Search for the cell housing the specified text and yield its [x, y] center coordinate. 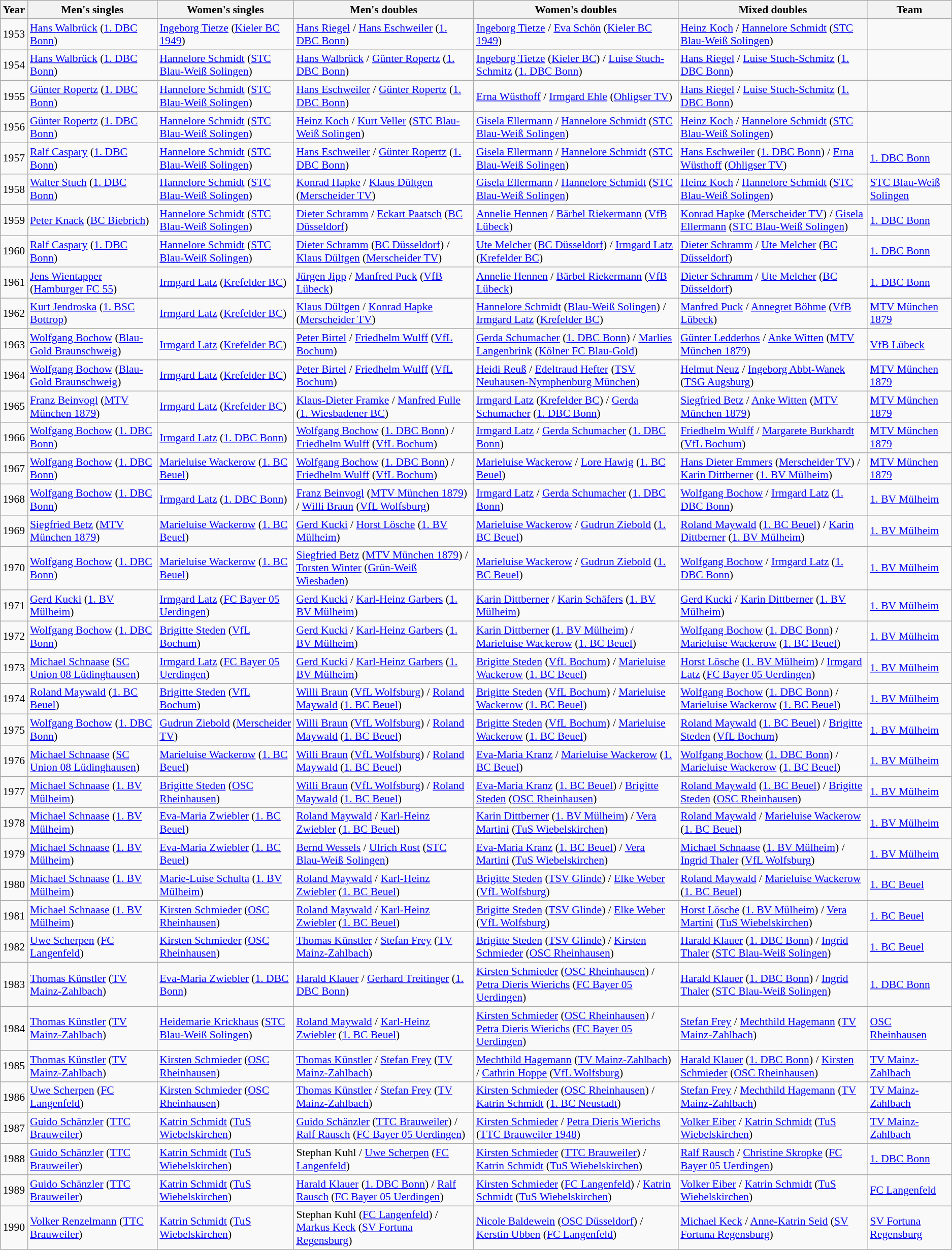
Peter Knack (BC Biebrich) [92, 220]
Kirsten Schmieder (TTC Brauweiler) / Katrin Schmidt (TuS Wiebelskirchen) [576, 1160]
Roland Maywald (1. BC Beuel) / Brigitte Steden (VfL Bochum) [773, 730]
Michael Keck / Anne-Katrin Seid (SV Fortuna Regensburg) [773, 1228]
Walter Stuch (1. DBC Bonn) [92, 189]
Konrad Hapke / Klaus Dültgen (Merscheider TV) [383, 189]
Ute Melcher (BC Düsseldorf) / Irmgard Latz (Krefelder BC) [576, 252]
1988 [14, 1160]
Heidemarie Krickhaus (STC Blau-Weiß Solingen) [225, 1029]
1967 [14, 469]
FC Langenfeld [909, 1190]
Hans Dieter Emmers (Merscheider TV) / Karin Dittberner (1. BV Mülheim) [773, 469]
Ingeborg Tietze (Kieler BC) / Luise Stuch-Schmitz (1. DBC Bonn) [576, 65]
1984 [14, 1029]
Klaus Dültgen / Konrad Hapke (Merscheider TV) [383, 314]
1970 [14, 569]
Erna Wüsthoff / Irmgard Ehle (Ohligser TV) [576, 96]
1985 [14, 1066]
Guido Schänzler (TTC Brauweiler) / Ralf Rausch (FC Bayer 05 Uerdingen) [383, 1128]
Dieter Schramm / Eckart Paatsch (BC Düsseldorf) [383, 220]
Michael Schnaase (1. BV Mülheim) / Ingrid Thaler (VfL Wolfsburg) [773, 854]
Gerd Kucki (1. BV Mülheim) [92, 606]
1959 [14, 220]
Kirsten Schmieder / Petra Dieris Wierichs (TTC Brauweiler 1948) [576, 1128]
Bernd Wessels / Ulrich Rost (STC Blau-Weiß Solingen) [383, 854]
Brigitte Steden (OSC Rheinhausen) [225, 792]
Stephan Kuhl (FC Langenfeld) / Markus Keck (SV Fortuna Regensburg) [383, 1228]
1968 [14, 500]
Franz Beinvogl (MTV München 1879) [92, 406]
1961 [14, 282]
Gerd Kucki / Karin Dittberner (1. BV Mülheim) [773, 606]
1977 [14, 792]
1976 [14, 761]
Roland Maywald (1. BC Beuel) [92, 699]
Harald Klauer / Gerhard Treitinger (1. DBC Bonn) [383, 985]
Karin Dittberner (1. BV Mülheim) / Marieluise Wackerow (1. BC Beuel) [576, 637]
Women's singles [225, 10]
Karin Dittberner (1. BV Mülheim) / Vera Martini (TuS Wiebelskirchen) [576, 823]
1983 [14, 985]
Marieluise Wackerow / Lore Hawig (1. BC Beuel) [576, 469]
1986 [14, 1097]
Konrad Hapke (Merscheider TV) / Gisela Ellermann (STC Blau-Weiß Solingen) [773, 220]
Irmgard Latz (Krefelder BC) / Gerda Schumacher (1. DBC Bonn) [576, 406]
Volker Renzelmann (TTC Brauweiler) [92, 1228]
1982 [14, 947]
1954 [14, 65]
Siegfried Betz / Anke Witten (MTV München 1879) [773, 406]
Karin Dittberner / Karin Schäfers (1. BV Mülheim) [576, 606]
Friedhelm Wulff / Margarete Burkhardt (VfL Bochum) [773, 438]
Year [14, 10]
Brigitte Steden (TSV Glinde) / Kirsten Schmieder (OSC Rheinhausen) [576, 947]
OSC Rheinhausen [909, 1029]
Jens Wientapper (Hamburger FC 55) [92, 282]
1962 [14, 314]
Kurt Jendroska (1. BSC Bottrop) [92, 314]
1972 [14, 637]
Ingeborg Tietze (Kieler BC 1949) [225, 35]
1963 [14, 344]
1957 [14, 158]
1964 [14, 376]
Horst Lösche (1. BV Mülheim) / Irmgard Latz (FC Bayer 05 Uerdingen) [773, 668]
Mechthild Hagemann (TV Mainz-Zahlbach) / Cathrin Hoppe (VfL Wolfsburg) [576, 1066]
Team [909, 10]
Marie-Luise Schulta (1. BV Mülheim) [225, 885]
Harald Klauer (1. DBC Bonn) / Kirsten Schmieder (OSC Rheinhausen) [773, 1066]
Heinz Koch / Kurt Veller (STC Blau-Weiß Solingen) [383, 127]
Hannelore Schmidt (Blau-Weiß Solingen) / Irmgard Latz (Krefelder BC) [576, 314]
Nicole Baldewein (OSC Düsseldorf) / Kerstin Ubben (FC Langenfeld) [576, 1228]
Eva-Maria Kranz (1. BC Beuel) / Vera Martini (TuS Wiebelskirchen) [576, 854]
Dieter Schramm (BC Düsseldorf) / Klaus Dültgen (Merscheider TV) [383, 252]
Franz Beinvogl (MTV München 1879) / Willi Braun (VfL Wolfsburg) [383, 500]
Siegfried Betz (MTV München 1879) / Torsten Winter (Grün-Weiß Wiesbaden) [383, 569]
Gerda Schumacher (1. DBC Bonn) / Marlies Langenbrink (Kölner FC Blau-Gold) [576, 344]
SV Fortuna Regensburg [909, 1228]
1953 [14, 35]
Hans Eschweiler (1. DBC Bonn) / Erna Wüsthoff (Ohligser TV) [773, 158]
Stephan Kuhl / Uwe Scherpen (FC Langenfeld) [383, 1160]
1990 [14, 1228]
Gudrun Ziebold (Merscheider TV) [225, 730]
1980 [14, 885]
1960 [14, 252]
1956 [14, 127]
Ralf Rausch / Christine Skropke (FC Bayer 05 Uerdingen) [773, 1160]
Manfred Puck / Annegret Böhme (VfB Lübeck) [773, 314]
Ingeborg Tietze / Eva Schön (Kieler BC 1949) [576, 35]
1955 [14, 96]
Men's doubles [383, 10]
Siegfried Betz (MTV München 1879) [92, 531]
Klaus-Dieter Framke / Manfred Fulle (1. Wiesbadener BC) [383, 406]
Gerd Kucki / Horst Lösche (1. BV Mülheim) [383, 531]
1971 [14, 606]
1969 [14, 531]
Eva-Maria Kranz (1. BC Beuel) / Brigitte Steden (OSC Rheinhausen) [576, 792]
Roland Maywald (1. BC Beuel) / Karin Dittberner (1. BV Mülheim) [773, 531]
1974 [14, 699]
Hans Riegel / Hans Eschweiler (1. DBC Bonn) [383, 35]
Roland Maywald (1. BC Beuel) / Brigitte Steden (OSC Rheinhausen) [773, 792]
Women's doubles [576, 10]
1987 [14, 1128]
Helmut Neuz / Ingeborg Abbt-Wanek (TSG Augsburg) [773, 376]
1973 [14, 668]
Eva-Maria Kranz / Marieluise Wackerow (1. BC Beuel) [576, 761]
Jürgen Jipp / Manfred Puck (VfB Lübeck) [383, 282]
Mixed doubles [773, 10]
1958 [14, 189]
Horst Lösche (1. BV Mülheim) / Vera Martini (TuS Wiebelskirchen) [773, 916]
1966 [14, 438]
Kirsten Schmieder (FC Langenfeld) / Katrin Schmidt (TuS Wiebelskirchen) [576, 1190]
1989 [14, 1190]
1965 [14, 406]
1975 [14, 730]
Hans Walbrück / Günter Ropertz (1. DBC Bonn) [383, 65]
Kirsten Schmieder (OSC Rheinhausen) / Katrin Schmidt (1. BC Neustadt) [576, 1097]
STC Blau-Weiß Solingen [909, 189]
Eva-Maria Zwiebler (1. DBC Bonn) [225, 985]
Heidi Reuß / Edeltraud Hefter (TSV Neuhausen-Nymphenburg München) [576, 376]
VfB Lübeck [909, 344]
1979 [14, 854]
1981 [14, 916]
Harald Klauer (1. DBC Bonn) / Ralf Rausch (FC Bayer 05 Uerdingen) [383, 1190]
Men's singles [92, 10]
1978 [14, 823]
Günter Ledderhos / Anke Witten (MTV München 1879) [773, 344]
